Locate the cell with the specified text and output its (x, y) center coordinate. 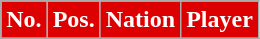
Nation (140, 20)
Player (220, 20)
No. (24, 20)
Pos. (74, 20)
